Return (x, y) of the center of cell containing provided text 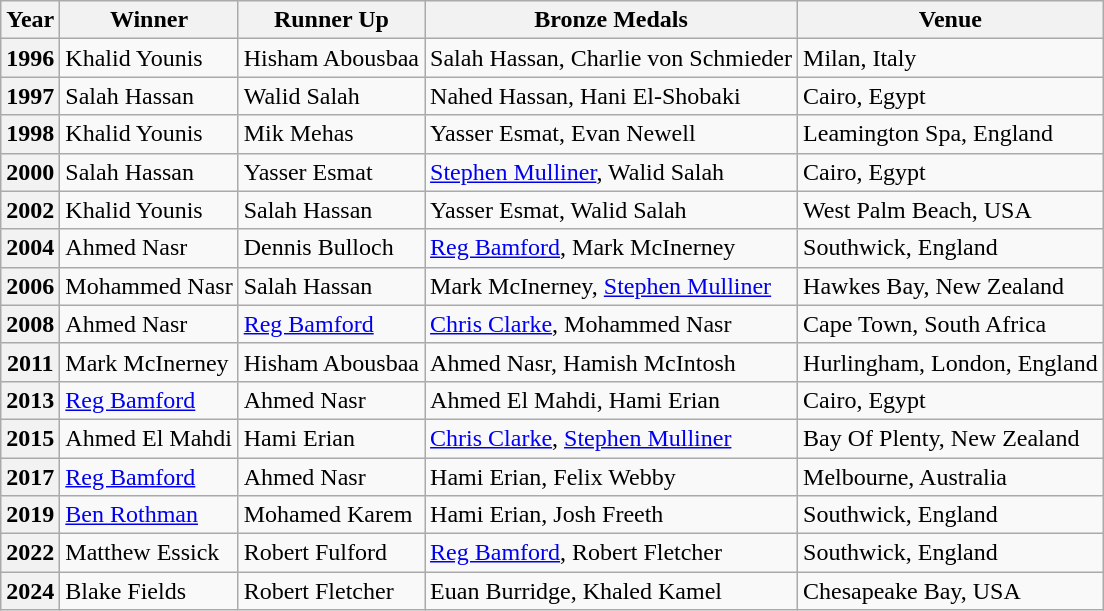
Blake Fields (149, 591)
Reg Bamford, Robert Fletcher (612, 553)
Runner Up (331, 20)
1997 (30, 96)
Matthew Essick (149, 553)
2004 (30, 248)
Stephen Mulliner, Walid Salah (612, 172)
Ahmed El Mahdi (149, 438)
Walid Salah (331, 96)
West Palm Beach, USA (951, 210)
2011 (30, 362)
Milan, Italy (951, 58)
Ahmed El Mahdi, Hami Erian (612, 400)
2017 (30, 477)
Winner (149, 20)
Yasser Esmat (331, 172)
Ahmed Nasr, Hamish McIntosh (612, 362)
Chesapeake Bay, USA (951, 591)
Melbourne, Australia (951, 477)
2019 (30, 515)
Nahed Hassan, Hani El-Shobaki (612, 96)
Cape Town, South Africa (951, 324)
1998 (30, 134)
Yasser Esmat, Evan Newell (612, 134)
Salah Hassan, Charlie von Schmieder (612, 58)
Hurlingham, London, England (951, 362)
Hawkes Bay, New Zealand (951, 286)
Hami Erian, Felix Webby (612, 477)
Mark McInerney (149, 362)
Mohamed Karem (331, 515)
Bronze Medals (612, 20)
Hami Erian (331, 438)
Year (30, 20)
Hami Erian, Josh Freeth (612, 515)
2022 (30, 553)
Yasser Esmat, Walid Salah (612, 210)
2024 (30, 591)
Chris Clarke, Stephen Mulliner (612, 438)
Mohammed Nasr (149, 286)
Venue (951, 20)
Ben Rothman (149, 515)
2015 (30, 438)
Dennis Bulloch (331, 248)
Euan Burridge, Khaled Kamel (612, 591)
Robert Fulford (331, 553)
Mark McInerney, Stephen Mulliner (612, 286)
Robert Fletcher (331, 591)
Leamington Spa, England (951, 134)
Bay Of Plenty, New Zealand (951, 438)
Chris Clarke, Mohammed Nasr (612, 324)
Reg Bamford, Mark McInerney (612, 248)
Mik Mehas (331, 134)
2008 (30, 324)
1996 (30, 58)
2002 (30, 210)
2000 (30, 172)
2013 (30, 400)
2006 (30, 286)
